Return (X, Y) of the center of cell containing provided text 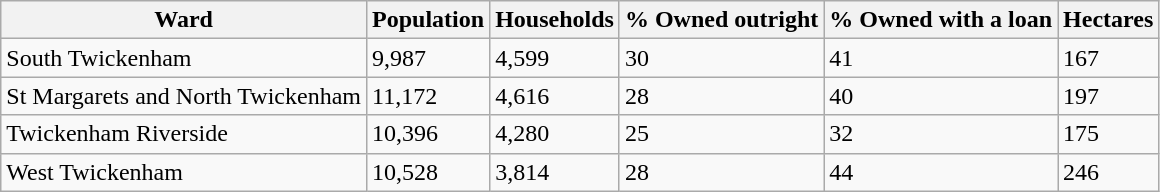
Twickenham Riverside (184, 134)
% Owned outright (721, 20)
4,616 (555, 96)
25 (721, 134)
South Twickenham (184, 58)
11,172 (428, 96)
Hectares (1108, 20)
Households (555, 20)
10,396 (428, 134)
44 (941, 172)
32 (941, 134)
West Twickenham (184, 172)
30 (721, 58)
175 (1108, 134)
197 (1108, 96)
167 (1108, 58)
St Margarets and North Twickenham (184, 96)
% Owned with a loan (941, 20)
40 (941, 96)
246 (1108, 172)
4,599 (555, 58)
Ward (184, 20)
10,528 (428, 172)
4,280 (555, 134)
41 (941, 58)
9,987 (428, 58)
3,814 (555, 172)
Population (428, 20)
